Output the (X, Y) coordinate of the center of the cell containing the given text.  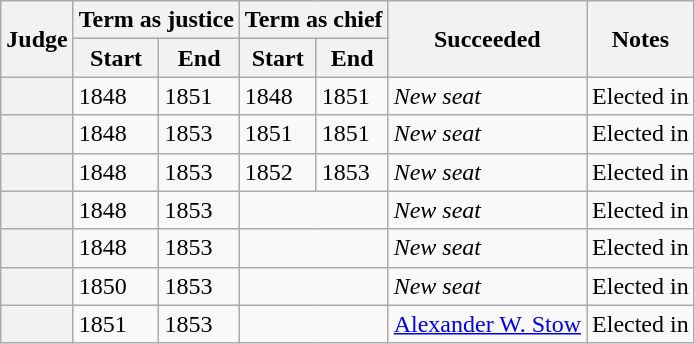
Succeeded (487, 39)
Term as chief (314, 20)
Notes (641, 39)
1850 (116, 286)
1852 (278, 172)
Alexander W. Stow (487, 324)
Term as justice (156, 20)
Judge (37, 39)
